Extract the (x, y) coordinate from the center of the cell holding the provided text.  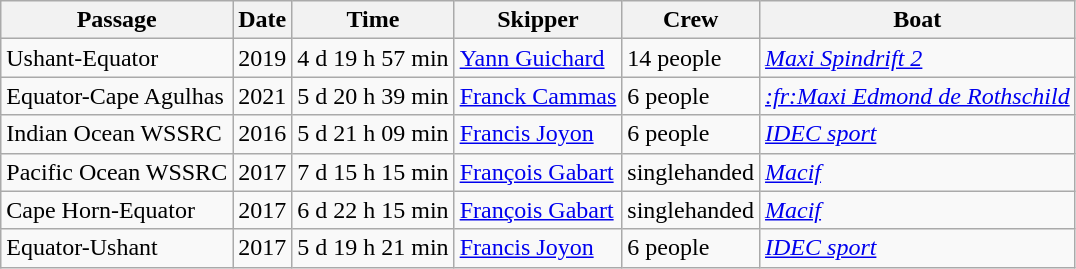
Passage (117, 20)
Crew (691, 20)
Date (262, 20)
2016 (262, 134)
Skipper (538, 20)
Boat (918, 20)
5 d 21 h 09 min (373, 134)
5 d 19 h 21 min (373, 248)
2019 (262, 58)
:fr:Maxi Edmond de Rothschild (918, 96)
6 d 22 h 15 min (373, 210)
Pacific Ocean WSSRC (117, 172)
4 d 19 h 57 min (373, 58)
Equator-Cape Agulhas (117, 96)
2021 (262, 96)
5 d 20 h 39 min (373, 96)
Ushant-Equator (117, 58)
Indian Ocean WSSRC (117, 134)
Franck Cammas (538, 96)
Time (373, 20)
Equator-Ushant (117, 248)
Cape Horn-Equator (117, 210)
Yann Guichard (538, 58)
7 d 15 h 15 min (373, 172)
14 people (691, 58)
Maxi Spindrift 2 (918, 58)
